Return the (x, y) coordinate for the center point of the cell that contains the specified text.  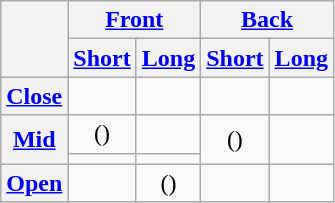
Close (34, 96)
Mid (34, 140)
Back (268, 20)
Open (34, 183)
Front (134, 20)
